Return the [X, Y] coordinate for the center point of the cell that contains the specified text.  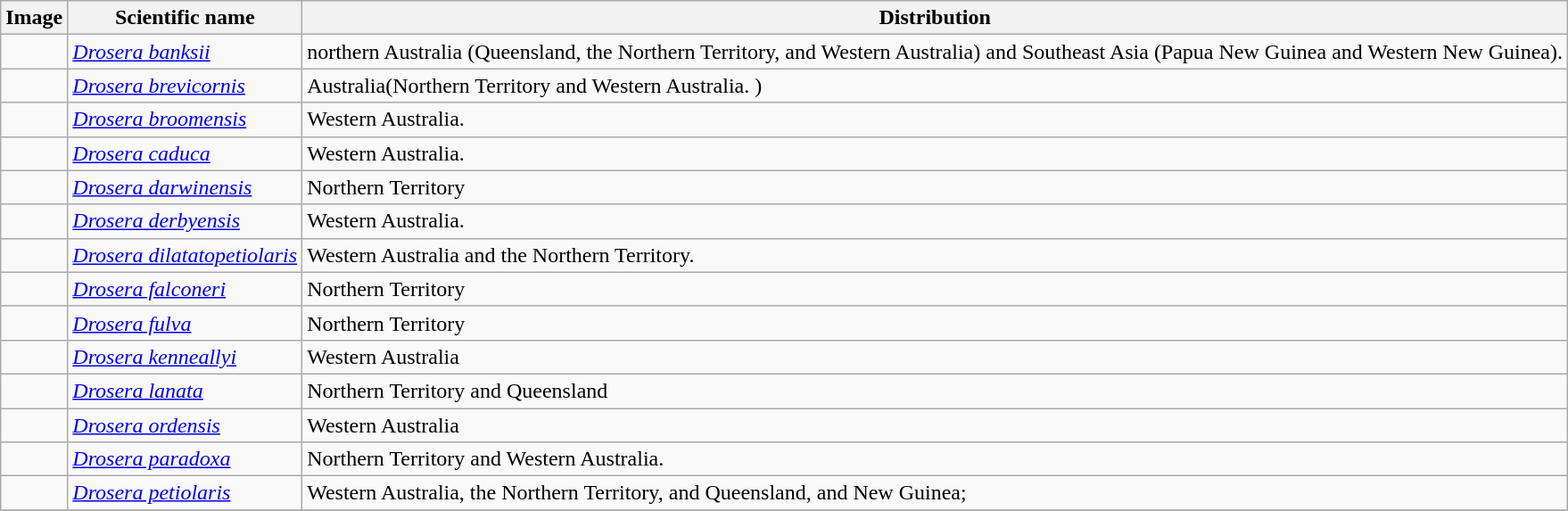
Drosera banksii [186, 52]
Drosera broomensis [186, 120]
Western Australia and the Northern Territory. [935, 255]
Drosera dilatatopetiolaris [186, 255]
Drosera petiolaris [186, 493]
Drosera darwinensis [186, 187]
Northern Territory and Queensland [935, 391]
Drosera brevicornis [186, 86]
Drosera paradoxa [186, 459]
Drosera kenneallyi [186, 357]
Drosera falconeri [186, 289]
Drosera lanata [186, 391]
Drosera fulva [186, 323]
Australia(Northern Territory and Western Australia. ) [935, 86]
Drosera caduca [186, 153]
Drosera derbyensis [186, 221]
Western Australia, the Northern Territory, and Queensland, and New Guinea; [935, 493]
Scientific name [186, 18]
Image [34, 18]
Northern Territory and Western Australia. [935, 459]
northern Australia (Queensland, the Northern Territory, and Western Australia) and Southeast Asia (Papua New Guinea and Western New Guinea). [935, 52]
Distribution [935, 18]
Drosera ordensis [186, 425]
